Determine the (X, Y) coordinate at the center of the cell enclosing the given text.  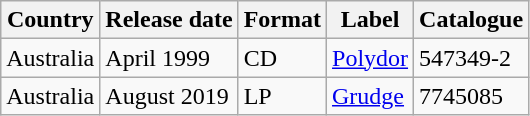
Country (50, 20)
April 1999 (169, 58)
Format (282, 20)
CD (282, 58)
Polydor (370, 58)
Label (370, 20)
Release date (169, 20)
7745085 (472, 96)
LP (282, 96)
August 2019 (169, 96)
547349-2 (472, 58)
Catalogue (472, 20)
Grudge (370, 96)
